Identify which cell holds the provided text, then report its (x, y) central coordinate. 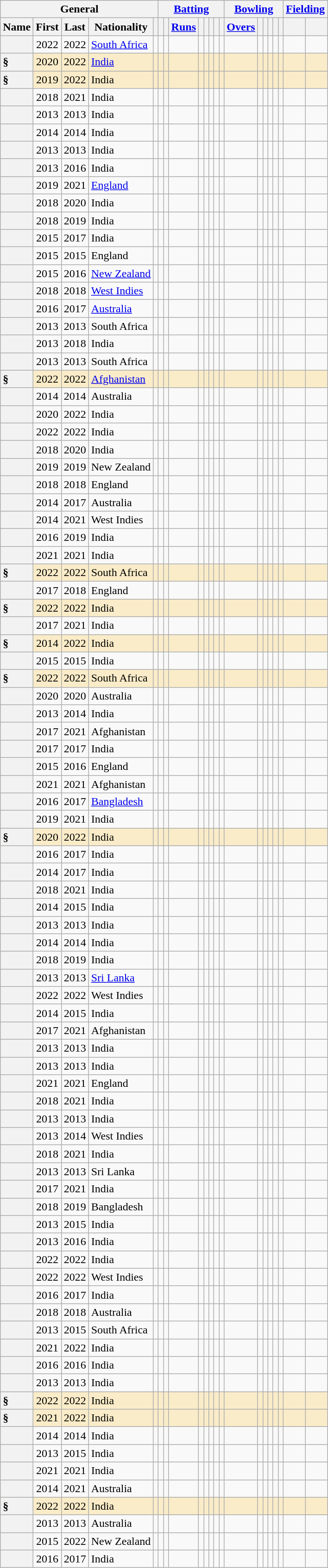
Runs (183, 27)
Batting (191, 9)
Name (17, 27)
Overs (241, 27)
Bowling (254, 9)
Fielding (306, 9)
First (47, 27)
Nationality (121, 27)
Last (75, 27)
General (80, 9)
